From the cell containing the given text, extract its center point as [X, Y] coordinate. 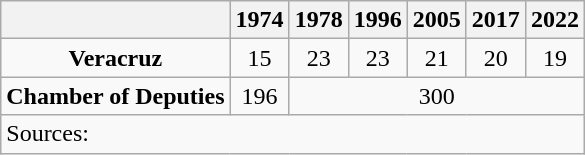
19 [554, 58]
2017 [496, 20]
2005 [436, 20]
Chamber of Deputies [116, 96]
300 [436, 96]
2022 [554, 20]
15 [260, 58]
Veracruz [116, 58]
196 [260, 96]
Sources: [293, 134]
21 [436, 58]
20 [496, 58]
1974 [260, 20]
1978 [318, 20]
1996 [378, 20]
